Return the [X, Y] coordinate for the center point of the cell that contains the specified text.  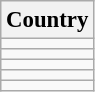
Country [48, 20]
